Extract the (x, y) coordinate from the center of the cell holding the provided text.  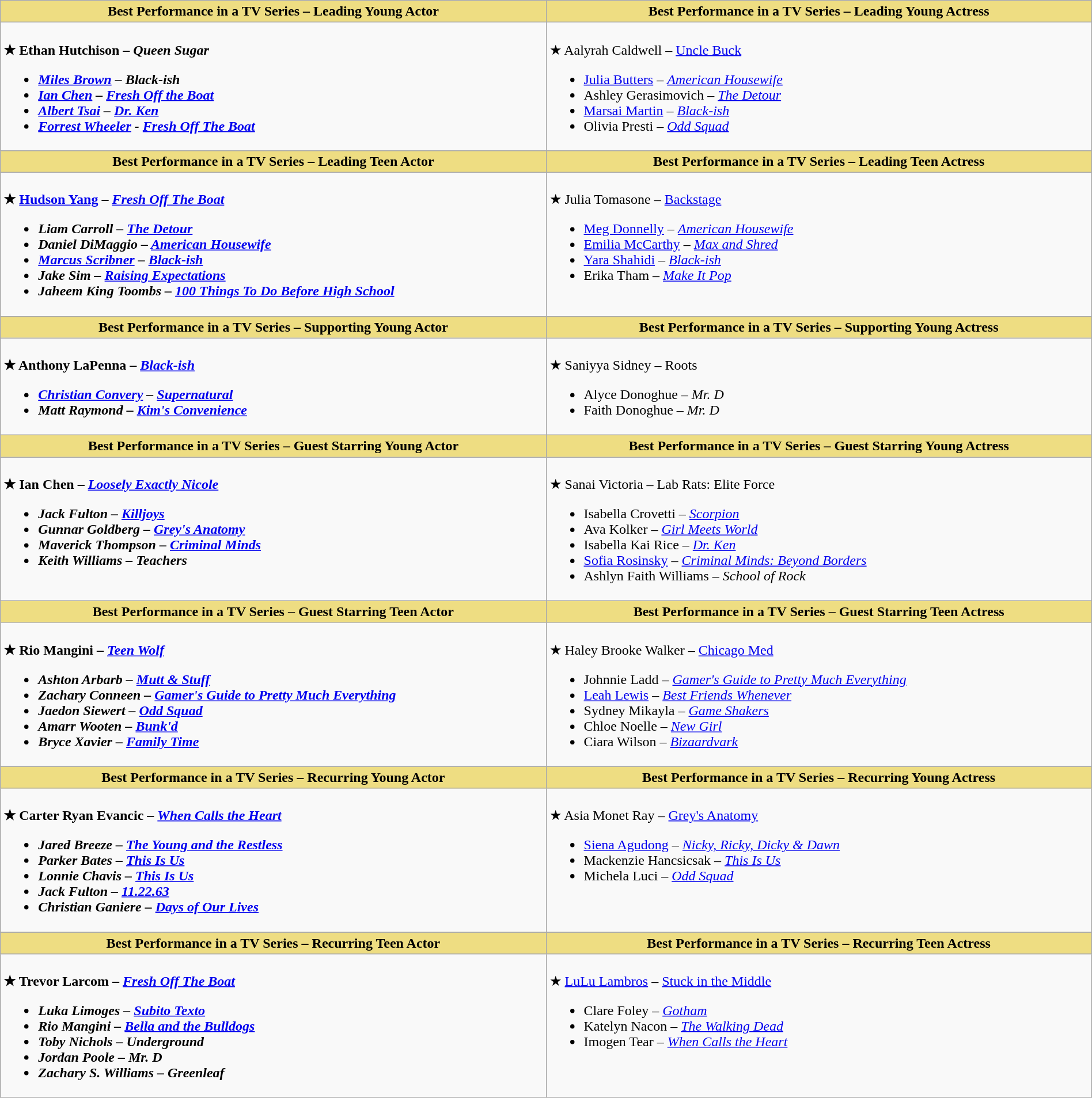
Best Performance in a TV Series – Supporting Young Actress (819, 327)
★ Julia Tomasone – BackstageMeg Donnelly – American HousewifeEmilia McCarthy – Max and ShredYara Shahidi – Black-ishErika Tham – Make It Pop (819, 244)
Best Performance in a TV Series – Recurring Teen Actress (819, 943)
Best Performance in a TV Series – Leading Teen Actor (273, 161)
Best Performance in a TV Series – Leading Young Actress (819, 12)
Best Performance in a TV Series – Leading Teen Actress (819, 161)
★ Ian Chen – Loosely Exactly NicoleJack Fulton – KilljoysGunnar Goldberg – Grey's AnatomyMaverick Thompson – Criminal MindsKeith Williams – Teachers (273, 529)
★ LuLu Lambros – Stuck in the MiddleClare Foley – GothamKatelyn Nacon – The Walking DeadImogen Tear – When Calls the Heart (819, 1026)
★ Anthony LaPenna – Black-ishChristian Convery – SupernaturalMatt Raymond – Kim's Convenience (273, 387)
★ Saniyya Sidney – RootsAlyce Donoghue – Mr. DFaith Donoghue – Mr. D (819, 387)
Best Performance in a TV Series – Guest Starring Teen Actress (819, 611)
Best Performance in a TV Series – Recurring Young Actress (819, 777)
★ Ethan Hutchison – Queen SugarMiles Brown – Black-ishIan Chen – Fresh Off the BoatAlbert Tsai – Dr. KenForrest Wheeler - Fresh Off The Boat (273, 86)
★ Aalyrah Caldwell – Uncle BuckJulia Butters – American HousewifeAshley Gerasimovich – The DetourMarsai Martin – Black-ishOlivia Presti – Odd Squad (819, 86)
Best Performance in a TV Series – Recurring Teen Actor (273, 943)
Best Performance in a TV Series – Guest Starring Young Actress (819, 446)
Best Performance in a TV Series – Guest Starring Young Actor (273, 446)
Best Performance in a TV Series – Guest Starring Teen Actor (273, 611)
Best Performance in a TV Series – Supporting Young Actor (273, 327)
Best Performance in a TV Series – Recurring Young Actor (273, 777)
★ Asia Monet Ray – Grey's AnatomySiena Agudong – Nicky, Ricky, Dicky & DawnMackenzie Hancsicsak – This Is UsMichela Luci – Odd Squad (819, 860)
Best Performance in a TV Series – Leading Young Actor (273, 12)
